From the cell containing the given text, extract its center point as [x, y] coordinate. 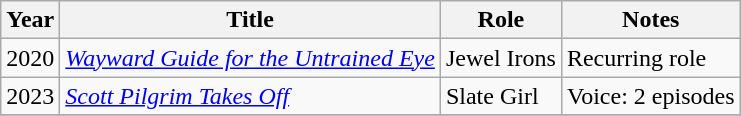
2023 [30, 96]
Wayward Guide for the Untrained Eye [250, 58]
Year [30, 20]
Recurring role [650, 58]
Jewel Irons [500, 58]
Role [500, 20]
Slate Girl [500, 96]
Notes [650, 20]
Voice: 2 episodes [650, 96]
Title [250, 20]
2020 [30, 58]
Scott Pilgrim Takes Off [250, 96]
